Determine the [X, Y] coordinate at the center of the cell enclosing the given text.  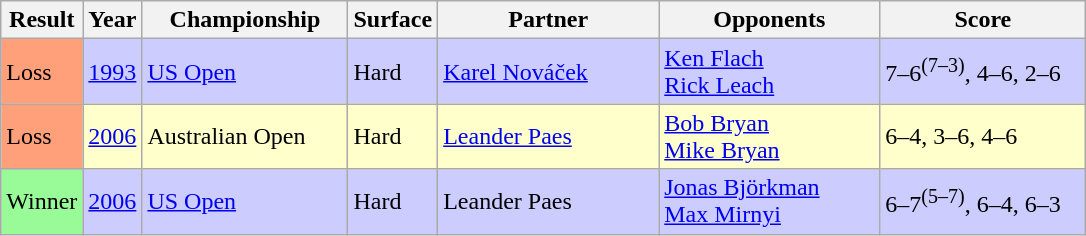
Ken Flach Rick Leach [770, 72]
6–7(5–7), 6–4, 6–3 [983, 202]
Partner [548, 20]
7–6(7–3), 4–6, 2–6 [983, 72]
Surface [393, 20]
Opponents [770, 20]
Year [112, 20]
Result [42, 20]
1993 [112, 72]
Australian Open [245, 136]
Jonas Björkman Max Mirnyi [770, 202]
Championship [245, 20]
Bob Bryan Mike Bryan [770, 136]
Karel Nováček [548, 72]
Score [983, 20]
Winner [42, 202]
6–4, 3–6, 4–6 [983, 136]
